Pinpoint the cell where the given text exists, returning its (x, y) midpoint coordinate. 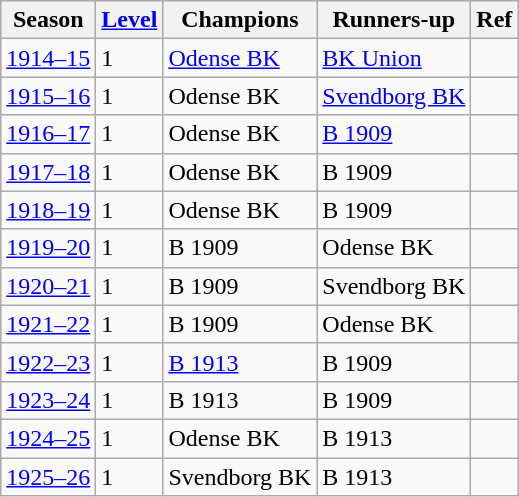
Season (48, 20)
1922–23 (48, 362)
1923–24 (48, 400)
BK Union (394, 58)
Runners-up (394, 20)
1918–19 (48, 210)
1920–21 (48, 286)
1925–26 (48, 477)
1917–18 (48, 172)
Ref (494, 20)
1916–17 (48, 134)
1921–22 (48, 324)
Level (130, 20)
1915–16 (48, 96)
1914–15 (48, 58)
1919–20 (48, 248)
1924–25 (48, 438)
Champions (240, 20)
